Return (x, y) of the center of cell containing provided text 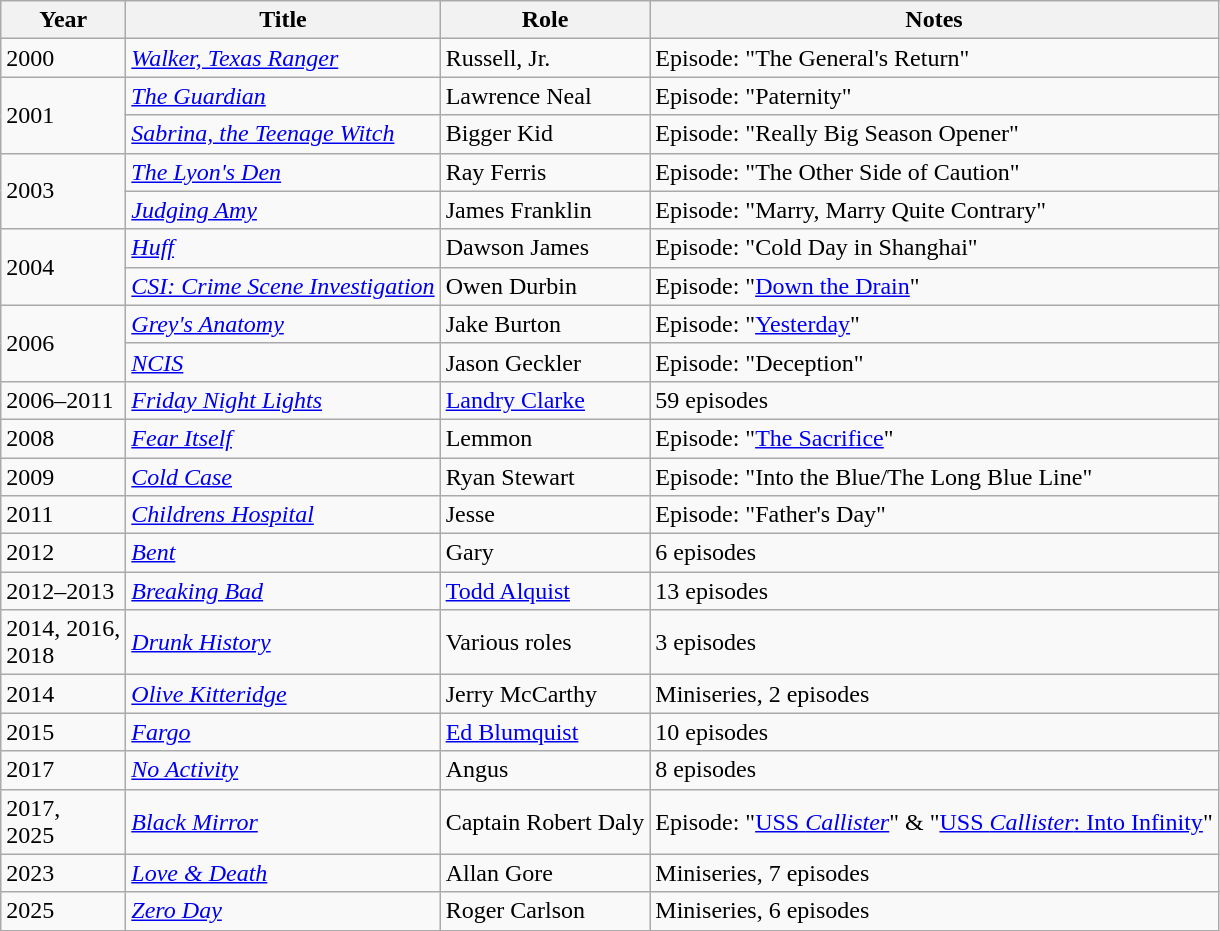
Episode: "Into the Blue/The Long Blue Line" (934, 477)
2011 (64, 515)
Dawson James (545, 248)
Huff (283, 248)
CSI: Crime Scene Investigation (283, 286)
Allan Gore (545, 873)
Sabrina, the Teenage Witch (283, 134)
Episode: "Paternity" (934, 96)
13 episodes (934, 591)
2023 (64, 873)
Fear Itself (283, 438)
2015 (64, 732)
Lemmon (545, 438)
Friday Night Lights (283, 400)
Love & Death (283, 873)
2014, 2016,2018 (64, 642)
Episode: "The Sacrifice" (934, 438)
Role (545, 20)
Miniseries, 7 episodes (934, 873)
Bent (283, 553)
Zero Day (283, 911)
Episode: "Yesterday" (934, 324)
Owen Durbin (545, 286)
Gary (545, 553)
Episode: "Cold Day in Shanghai" (934, 248)
Todd Alquist (545, 591)
2006–2011 (64, 400)
Drunk History (283, 642)
Episode: "The General's Return" (934, 58)
Ray Ferris (545, 172)
Jake Burton (545, 324)
James Franklin (545, 210)
2003 (64, 191)
Episode: "USS Callister" & "USS Callister: Into Infinity" (934, 822)
Childrens Hospital (283, 515)
Captain Robert Daly (545, 822)
Judging Amy (283, 210)
6 episodes (934, 553)
Olive Kitteridge (283, 694)
2009 (64, 477)
2001 (64, 115)
The Lyon's Den (283, 172)
Year (64, 20)
Breaking Bad (283, 591)
Episode: "The Other Side of Caution" (934, 172)
No Activity (283, 770)
Episode: "Deception" (934, 362)
Fargo (283, 732)
Landry Clarke (545, 400)
2012 (64, 553)
The Guardian (283, 96)
Episode: "Down the Drain" (934, 286)
2006 (64, 343)
3 episodes (934, 642)
2017,2025 (64, 822)
NCIS (283, 362)
59 episodes (934, 400)
Various roles (545, 642)
Grey's Anatomy (283, 324)
Notes (934, 20)
Jerry McCarthy (545, 694)
10 episodes (934, 732)
Walker, Texas Ranger (283, 58)
2012–2013 (64, 591)
Bigger Kid (545, 134)
Episode: "Really Big Season Opener" (934, 134)
2004 (64, 267)
Jason Geckler (545, 362)
Black Mirror (283, 822)
Episode: "Father's Day" (934, 515)
2017 (64, 770)
Ryan Stewart (545, 477)
8 episodes (934, 770)
Jesse (545, 515)
Russell, Jr. (545, 58)
Angus (545, 770)
Episode: "Marry, Marry Quite Contrary" (934, 210)
2025 (64, 911)
Lawrence Neal (545, 96)
2000 (64, 58)
Miniseries, 6 episodes (934, 911)
Miniseries, 2 episodes (934, 694)
Roger Carlson (545, 911)
2008 (64, 438)
2014 (64, 694)
Ed Blumquist (545, 732)
Title (283, 20)
Cold Case (283, 477)
